Determine the [X, Y] coordinate at the center of the cell enclosing the given text.  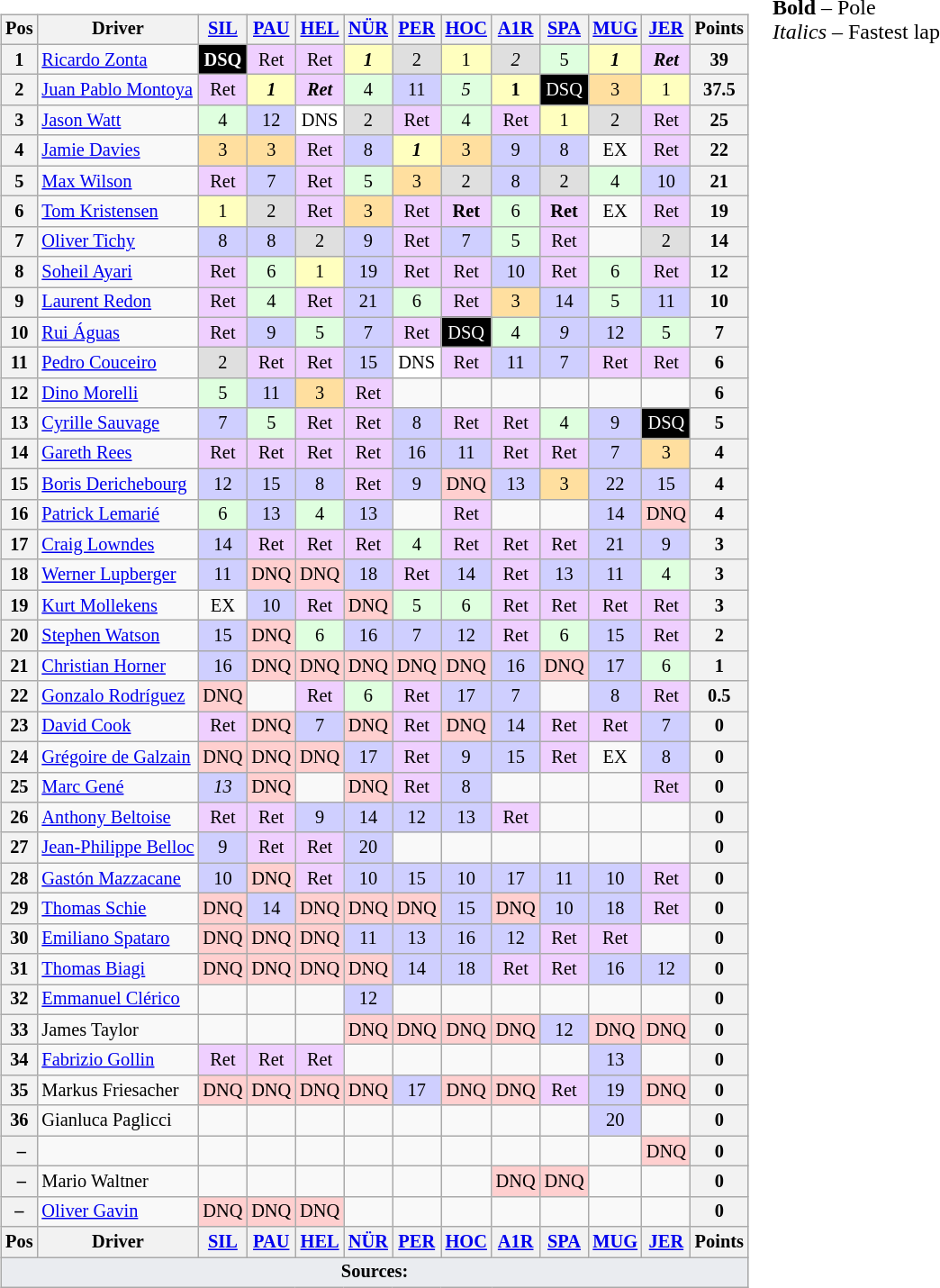
36 [19, 1120]
Gonzalo Rodríguez [117, 696]
Kurt Mollekens [117, 605]
Craig Lowndes [117, 545]
Gastón Mazzacane [117, 878]
26 [19, 818]
Oliver Gavin [117, 1211]
Oliver Tichy [117, 241]
Laurent Redon [117, 303]
Soheil Ayari [117, 272]
23 [19, 727]
Werner Lupberger [117, 575]
James Taylor [117, 1029]
Jason Watt [117, 121]
39 [719, 59]
Grégoire de Galzain [117, 757]
Thomas Biagi [117, 969]
27 [19, 848]
Markus Friesacher [117, 1091]
33 [19, 1029]
35 [19, 1091]
Emmanuel Clérico [117, 1000]
Max Wilson [117, 181]
Anthony Beltoise [117, 818]
Fabrizio Gollin [117, 1060]
Jean-Philippe Belloc [117, 848]
28 [19, 878]
Mario Waltner [117, 1182]
0.5 [719, 696]
37.5 [719, 90]
Stephen Watson [117, 636]
Thomas Schie [117, 909]
Ricardo Zonta [117, 59]
Tom Kristensen [117, 212]
Rui Águas [117, 332]
Pedro Couceiro [117, 363]
30 [19, 939]
Patrick Lemarié [117, 514]
Christian Horner [117, 666]
Cyrille Sauvage [117, 423]
Juan Pablo Montoya [117, 90]
34 [19, 1060]
Dino Morelli [117, 394]
Emiliano Spataro [117, 939]
David Cook [117, 727]
31 [19, 969]
Marc Gené [117, 787]
Gianluca Paglicci [117, 1120]
Jamie Davies [117, 150]
29 [19, 909]
32 [19, 1000]
24 [19, 757]
Boris Derichebourg [117, 484]
Gareth Rees [117, 454]
Sources: [375, 1273]
